Provide the [x, y] coordinate of the cell's center where the given text is located.  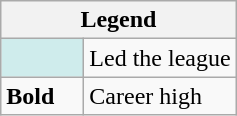
Led the league [160, 58]
Bold [42, 96]
Career high [160, 96]
Legend [118, 20]
